From the cell containing the given text, extract its center point as [x, y] coordinate. 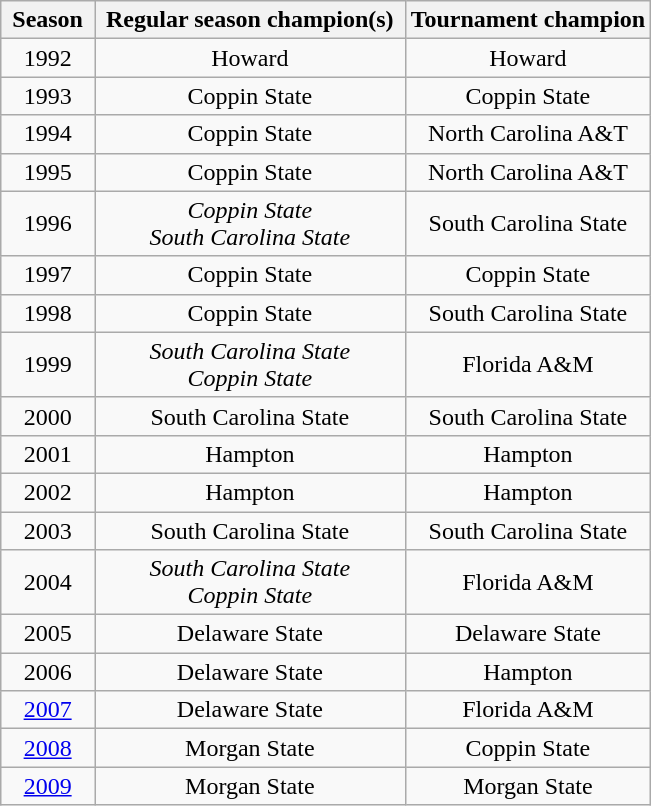
Coppin StateSouth Carolina State [250, 224]
2006 [48, 672]
2000 [48, 416]
2003 [48, 531]
2009 [48, 786]
1995 [48, 172]
1997 [48, 275]
1992 [48, 58]
2005 [48, 634]
2001 [48, 454]
Regular season champion(s) [250, 20]
1993 [48, 96]
1999 [48, 364]
1994 [48, 134]
Tournament champion [528, 20]
2004 [48, 582]
2007 [48, 710]
Season [48, 20]
2002 [48, 492]
1996 [48, 224]
1998 [48, 313]
2008 [48, 748]
